For the text-containing cell, return its midpoint in [X, Y] coordinate format. 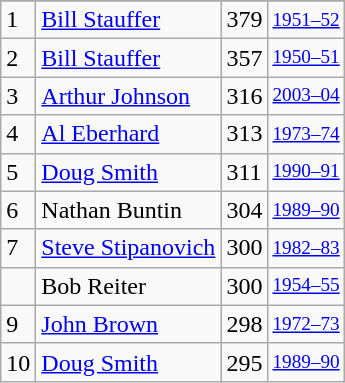
Bob Reiter [128, 286]
1954–55 [306, 286]
Steve Stipanovich [128, 248]
304 [244, 210]
5 [18, 172]
1950–51 [306, 58]
7 [18, 248]
2003–04 [306, 96]
9 [18, 324]
Al Eberhard [128, 134]
298 [244, 324]
379 [244, 20]
313 [244, 134]
316 [244, 96]
2 [18, 58]
1982–83 [306, 248]
295 [244, 362]
10 [18, 362]
Arthur Johnson [128, 96]
4 [18, 134]
311 [244, 172]
357 [244, 58]
1 [18, 20]
1990–91 [306, 172]
3 [18, 96]
1973–74 [306, 134]
1951–52 [306, 20]
Nathan Buntin [128, 210]
John Brown [128, 324]
6 [18, 210]
1972–73 [306, 324]
